Output the [X, Y] coordinate of the center of the cell containing the given text.  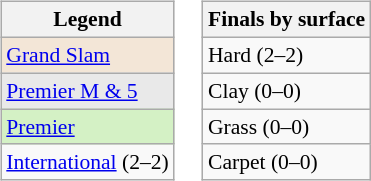
International (2–2) [88, 162]
Hard (2–2) [286, 55]
Grass (0–0) [286, 127]
Premier [88, 127]
Finals by surface [286, 20]
Legend [88, 20]
Premier M & 5 [88, 91]
Grand Slam [88, 55]
Carpet (0–0) [286, 162]
Clay (0–0) [286, 91]
